Find where the given text appears and provide that cell's center as [x, y] coordinate. 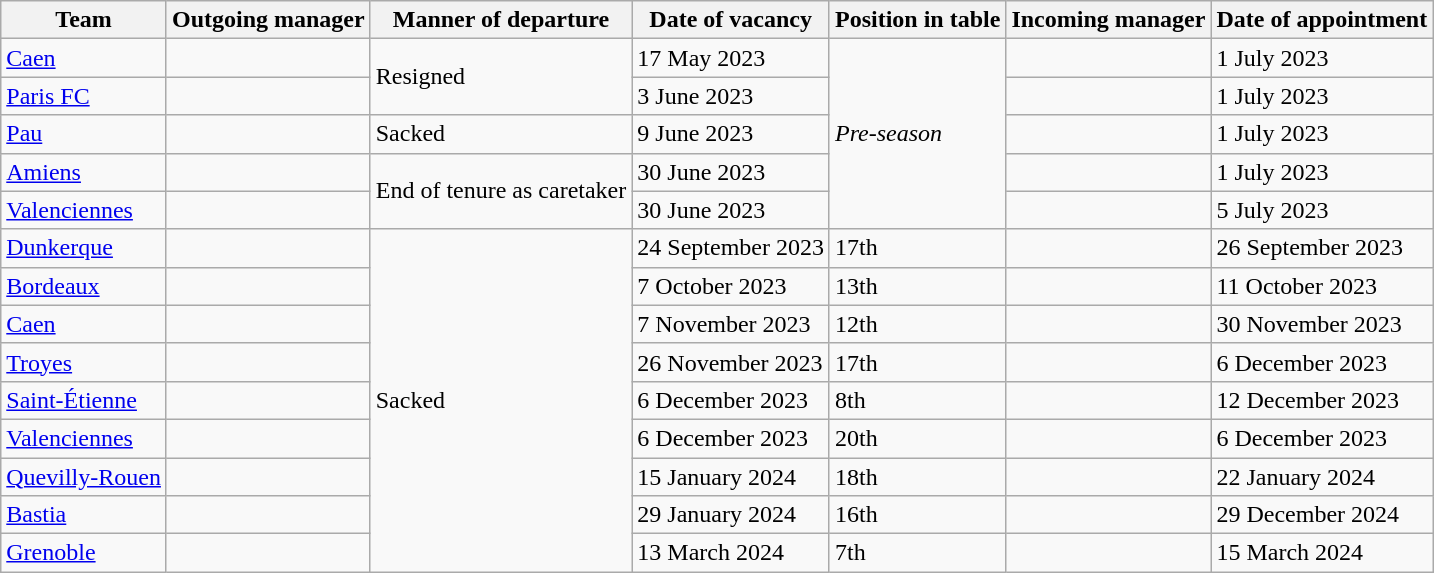
26 November 2023 [731, 362]
13 March 2024 [731, 553]
Date of vacancy [731, 20]
24 September 2023 [731, 248]
15 March 2024 [1322, 553]
22 January 2024 [1322, 477]
Manner of departure [501, 20]
16th [917, 515]
13th [917, 286]
15 January 2024 [731, 477]
Resigned [501, 77]
Quevilly-Rouen [84, 477]
11 October 2023 [1322, 286]
Dunkerque [84, 248]
29 January 2024 [731, 515]
3 June 2023 [731, 96]
5 July 2023 [1322, 210]
18th [917, 477]
Pre-season [917, 134]
7 October 2023 [731, 286]
7 November 2023 [731, 324]
26 September 2023 [1322, 248]
9 June 2023 [731, 134]
8th [917, 400]
Pau [84, 134]
Paris FC [84, 96]
End of tenure as caretaker [501, 191]
17 May 2023 [731, 58]
12 December 2023 [1322, 400]
7th [917, 553]
Troyes [84, 362]
20th [917, 438]
29 December 2024 [1322, 515]
Position in table [917, 20]
Team [84, 20]
Outgoing manager [268, 20]
Amiens [84, 172]
12th [917, 324]
Incoming manager [1108, 20]
30 November 2023 [1322, 324]
Grenoble [84, 553]
Bordeaux [84, 286]
Bastia [84, 515]
Date of appointment [1322, 20]
Saint-Étienne [84, 400]
